Return (x, y) of the center of cell containing provided text 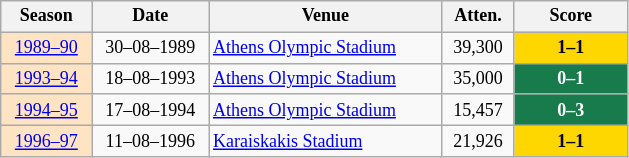
21,926 (478, 140)
Score (571, 16)
1989–90 (46, 48)
11–08–1996 (150, 140)
35,000 (478, 78)
15,457 (478, 110)
17–08–1994 (150, 110)
18–08–1993 (150, 78)
0–1 (571, 78)
30–08–1989 (150, 48)
1994–95 (46, 110)
Venue (326, 16)
Atten. (478, 16)
Date (150, 16)
Karaiskakis Stadium (326, 140)
1993–94 (46, 78)
39,300 (478, 48)
Season (46, 16)
1996–97 (46, 140)
0–3 (571, 110)
